Search for the cell housing the specified text and yield its (X, Y) center coordinate. 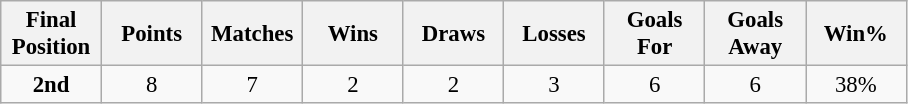
Goals For (654, 34)
38% (856, 85)
Matches (252, 34)
8 (152, 85)
Losses (554, 34)
Final Position (52, 34)
Points (152, 34)
3 (554, 85)
2nd (52, 85)
Wins (354, 34)
Goals Away (756, 34)
Draws (454, 34)
7 (252, 85)
Win% (856, 34)
